Identify which cell holds the provided text, then report its [x, y] central coordinate. 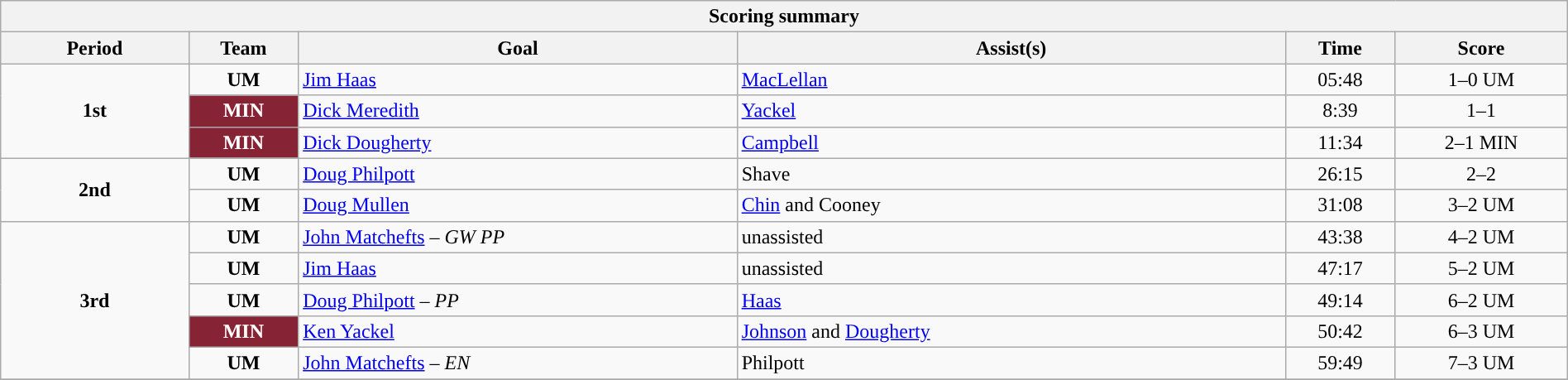
MacLellan [1011, 79]
Score [1481, 48]
6–2 UM [1481, 300]
5–2 UM [1481, 268]
43:38 [1340, 237]
Dick Meredith [518, 111]
Doug Philpott – PP [518, 300]
Haas [1011, 300]
Chin and Cooney [1011, 205]
1st [94, 111]
26:15 [1340, 174]
11:34 [1340, 142]
Assist(s) [1011, 48]
49:14 [1340, 300]
2–1 MIN [1481, 142]
John Matchefts – EN [518, 363]
Philpott [1011, 363]
Dick Dougherty [518, 142]
4–2 UM [1481, 237]
John Matchefts – GW PP [518, 237]
Period [94, 48]
Doug Mullen [518, 205]
2nd [94, 190]
8:39 [1340, 111]
47:17 [1340, 268]
Yackel [1011, 111]
Johnson and Dougherty [1011, 331]
Goal [518, 48]
50:42 [1340, 331]
Team [243, 48]
Ken Yackel [518, 331]
Shave [1011, 174]
59:49 [1340, 363]
2–2 [1481, 174]
31:08 [1340, 205]
6–3 UM [1481, 331]
Doug Philpott [518, 174]
3–2 UM [1481, 205]
05:48 [1340, 79]
1–1 [1481, 111]
Campbell [1011, 142]
Scoring summary [784, 17]
3rd [94, 300]
1–0 UM [1481, 79]
Time [1340, 48]
7–3 UM [1481, 363]
